Provide the [x, y] coordinate of the cell's center where the given text is located.  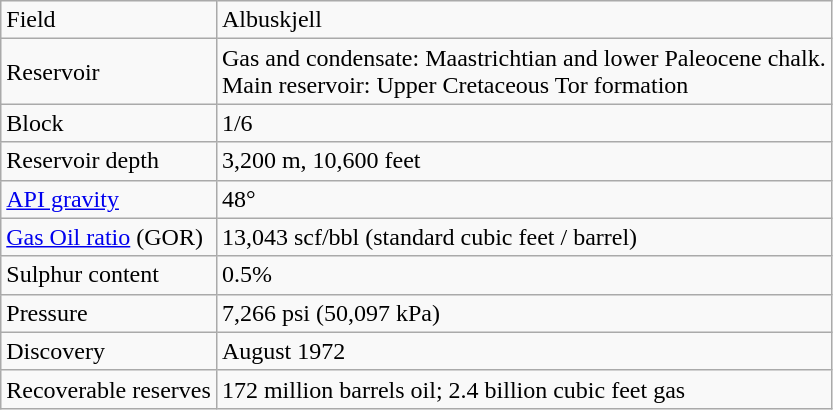
13,043 scf/bbl (standard cubic feet / barrel) [524, 237]
1/6 [524, 123]
0.5% [524, 275]
3,200 m, 10,600 feet [524, 161]
48° [524, 199]
Discovery [109, 351]
7,266 psi (50,097 kPa) [524, 313]
Field [109, 20]
172 million barrels oil; 2.4 billion cubic feet gas [524, 389]
API gravity [109, 199]
Gas Oil ratio (GOR) [109, 237]
Sulphur content [109, 275]
Gas and condensate: Maastrichtian and lower Paleocene chalk.Main reservoir: Upper Cretaceous Tor formation [524, 72]
August 1972 [524, 351]
Albuskjell [524, 20]
Reservoir [109, 72]
Recoverable reserves [109, 389]
Pressure [109, 313]
Block [109, 123]
Reservoir depth [109, 161]
